Extract the (x, y) coordinate from the center of the cell holding the provided text.  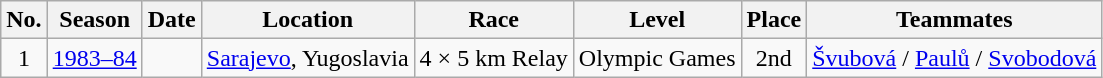
Teammates (954, 20)
1 (24, 58)
No. (24, 20)
2nd (774, 58)
Sarajevo, Yugoslavia (308, 58)
Olympic Games (657, 58)
Season (94, 20)
Level (657, 20)
Place (774, 20)
Race (494, 20)
Date (172, 20)
1983–84 (94, 58)
Location (308, 20)
Švubová / Paulů / Svobodová (954, 58)
4 × 5 km Relay (494, 58)
